Determine the [x, y] coordinate at the center of the cell enclosing the given text.  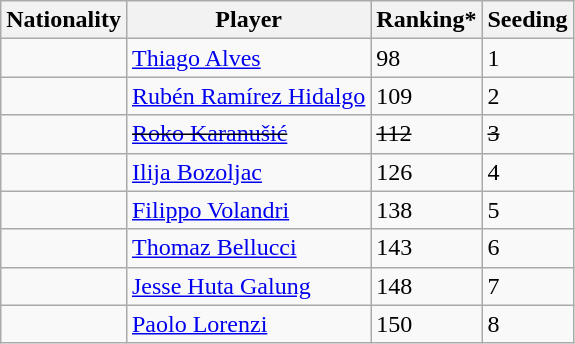
Paolo Lorenzi [248, 324]
4 [528, 172]
138 [426, 210]
150 [426, 324]
143 [426, 248]
Jesse Huta Galung [248, 286]
Thomaz Bellucci [248, 248]
2 [528, 96]
109 [426, 96]
8 [528, 324]
3 [528, 134]
112 [426, 134]
Nationality [64, 20]
98 [426, 58]
Ilija Bozoljac [248, 172]
126 [426, 172]
Filippo Volandri [248, 210]
5 [528, 210]
Seeding [528, 20]
Ranking* [426, 20]
148 [426, 286]
7 [528, 286]
Thiago Alves [248, 58]
1 [528, 58]
Roko Karanušić [248, 134]
Player [248, 20]
6 [528, 248]
Rubén Ramírez Hidalgo [248, 96]
